Detect which cell encompasses the target text, then output its [x, y] center coordinate. 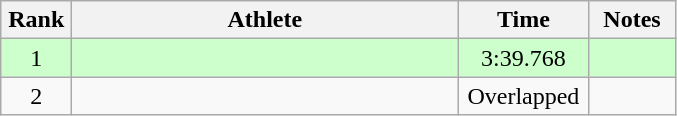
Overlapped [524, 96]
Rank [36, 20]
1 [36, 58]
Time [524, 20]
Athlete [265, 20]
3:39.768 [524, 58]
Notes [632, 20]
2 [36, 96]
